Find where the given text appears and provide that cell's center as [X, Y] coordinate. 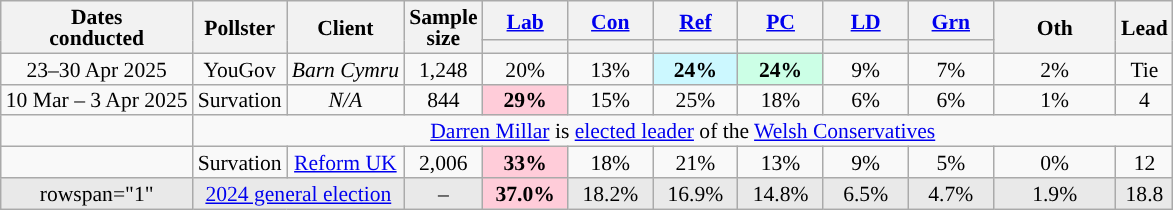
Con [610, 20]
4.7% [950, 194]
16.9% [696, 194]
14.8% [780, 194]
20% [526, 68]
2% [1054, 68]
33% [526, 162]
7% [950, 68]
Lab [526, 20]
21% [696, 162]
Dates conducted [97, 27]
1,248 [443, 68]
Reform UK [346, 162]
N/A [346, 100]
4 [1144, 100]
PC [780, 20]
Darren Millar is elected leader of the Welsh Conservatives [683, 132]
LD [866, 20]
Tie [1144, 68]
Lead [1144, 27]
18.2% [610, 194]
25% [696, 100]
Barn Cymru [346, 68]
12 [1144, 162]
844 [443, 100]
6.5% [866, 194]
18.8 [1144, 194]
23–30 Apr 2025 [97, 68]
1.9% [1054, 194]
10 Mar – 3 Apr 2025 [97, 100]
37.0% [526, 194]
15% [610, 100]
Sample size [443, 27]
rowspan="1" [97, 194]
Pollster [240, 27]
YouGov [240, 68]
2024 general election [299, 194]
Oth [1054, 27]
29% [526, 100]
Client [346, 27]
5% [950, 162]
Ref [696, 20]
– [443, 194]
0% [1054, 162]
Grn [950, 20]
2,006 [443, 162]
1% [1054, 100]
